Provide the [x, y] coordinate of the cell's center where the given text is located.  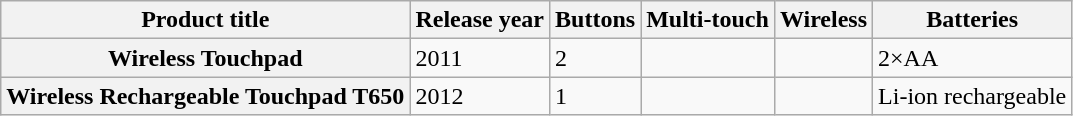
2 [596, 58]
Release year [480, 20]
Wireless Rechargeable Touchpad T650 [206, 96]
Buttons [596, 20]
Product title [206, 20]
2012 [480, 96]
Multi-touch [708, 20]
1 [596, 96]
2011 [480, 58]
Wireless Touchpad [206, 58]
Li-ion rechargeable [972, 96]
Batteries [972, 20]
Wireless [823, 20]
2×AA [972, 58]
